Find where the given text appears and provide that cell's center as [x, y] coordinate. 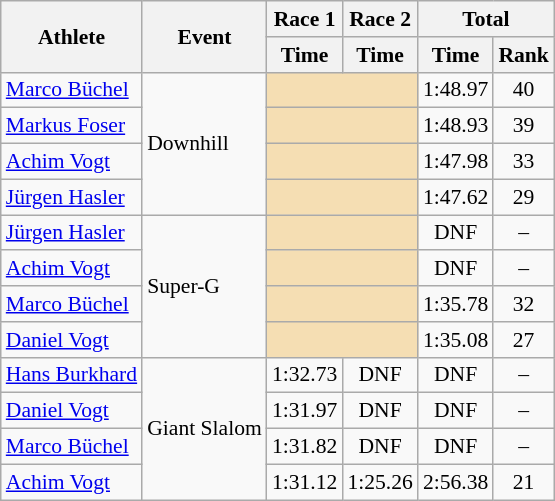
2:56.38 [456, 482]
Event [204, 36]
1:35.78 [456, 304]
Giant Slalom [204, 428]
27 [524, 340]
1:31.12 [304, 482]
1:47.98 [456, 162]
33 [524, 162]
1:47.62 [456, 197]
40 [524, 90]
1:48.97 [456, 90]
Total [486, 19]
39 [524, 126]
1:35.08 [456, 340]
1:32.73 [304, 375]
Hans Burkhard [72, 375]
21 [524, 482]
Downhill [204, 143]
Super-G [204, 286]
29 [524, 197]
Markus Foser [72, 126]
1:31.97 [304, 411]
1:48.93 [456, 126]
Athlete [72, 36]
Rank [524, 55]
Race 2 [380, 19]
Race 1 [304, 19]
1:31.82 [304, 447]
1:25.26 [380, 482]
32 [524, 304]
